Determine the (X, Y) coordinate at the center of the cell enclosing the given text.  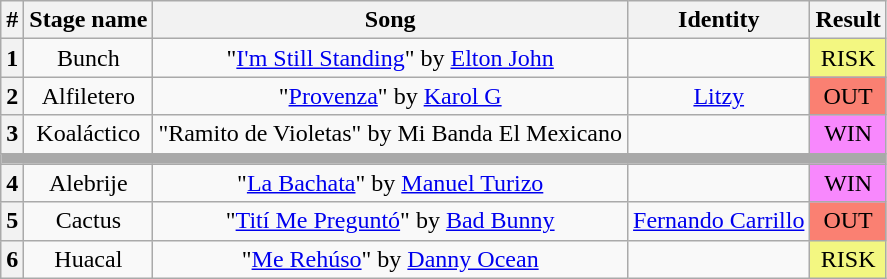
Result (848, 20)
Koaláctico (88, 134)
# (12, 20)
5 (12, 221)
"Me Rehúso" by Danny Ocean (390, 259)
Identity (719, 20)
2 (12, 96)
Alebrije (88, 183)
Huacal (88, 259)
Litzy (719, 96)
"Ramito de Violetas" by Mi Banda El Mexicano (390, 134)
Fernando Carrillo (719, 221)
Stage name (88, 20)
Bunch (88, 58)
1 (12, 58)
"I'm Still Standing" by Elton John (390, 58)
Cactus (88, 221)
"Provenza" by Karol G (390, 96)
4 (12, 183)
Alfiletero (88, 96)
3 (12, 134)
6 (12, 259)
"La Bachata" by Manuel Turizo (390, 183)
"Tití Me Preguntó" by Bad Bunny (390, 221)
Song (390, 20)
